Output the [x, y] coordinate of the center of the cell containing the given text.  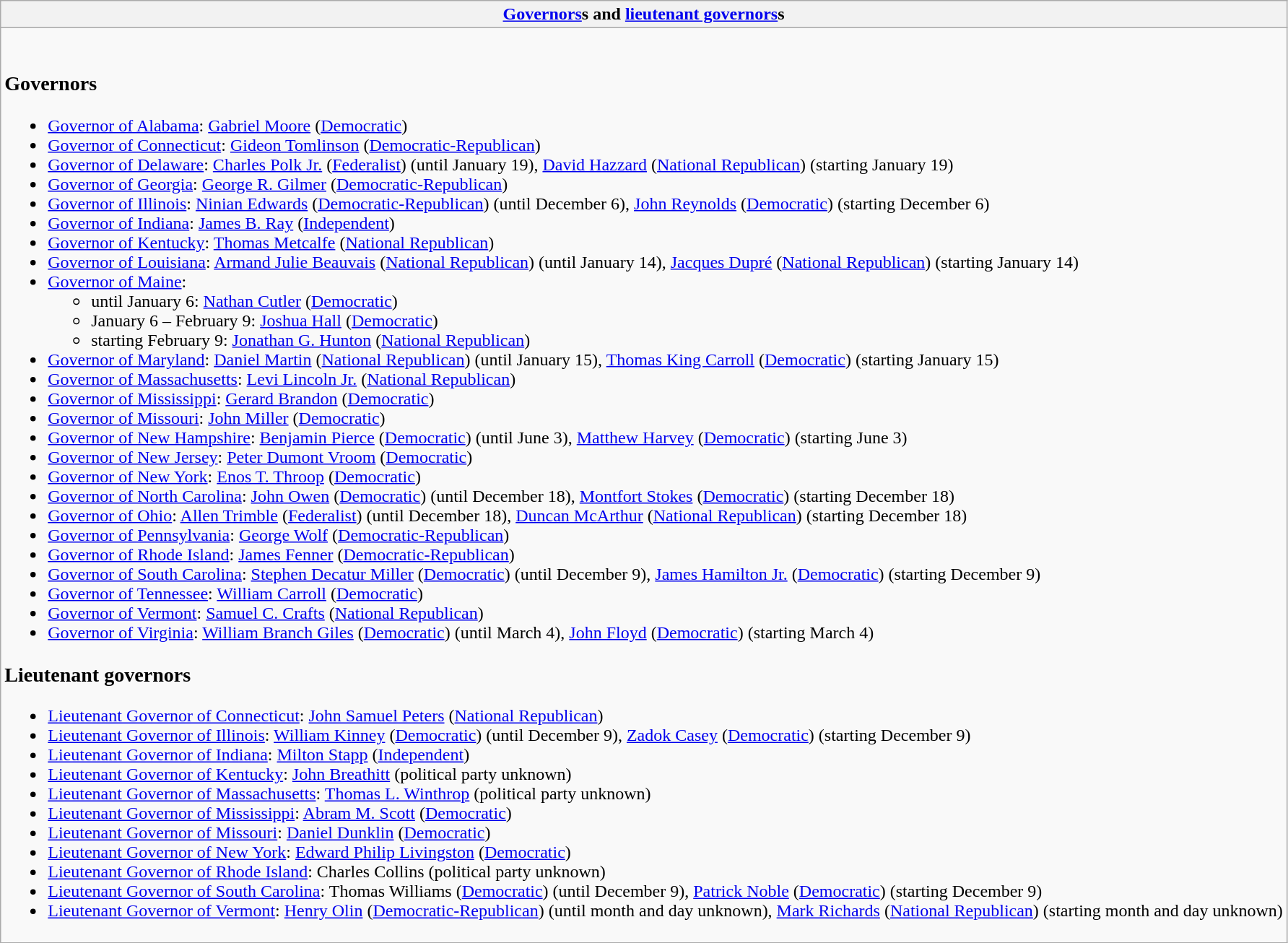
Governorss and lieutenant governorss [644, 14]
